Determine the [x, y] coordinate at the center of the cell enclosing the given text.  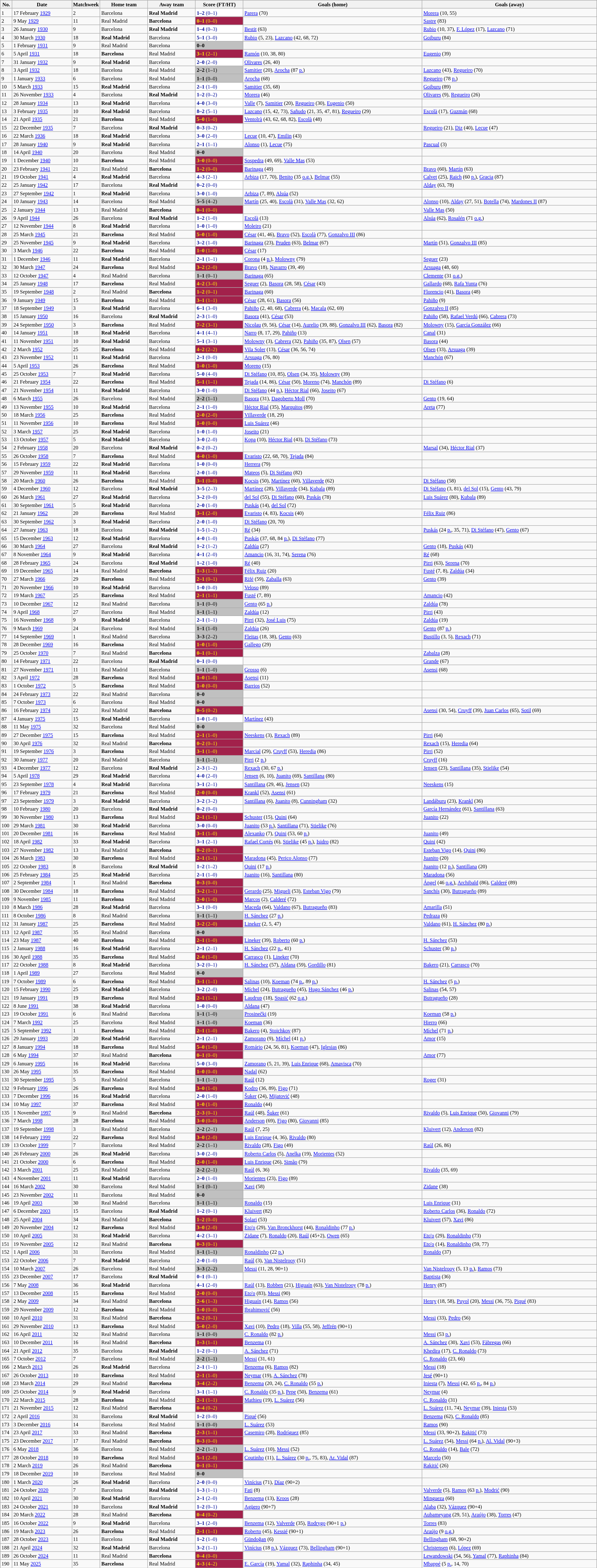
117 [6, 965]
39 [6, 324]
Bakero (4), Stoichkov (87) [333, 1030]
6 December 2003 [42, 1211]
Benzema (13), Kroos (28) [333, 1498]
138 [6, 1137]
27 March 1966 [42, 579]
124 [6, 1022]
15 January 1950 [42, 316]
Rafael Cortés (6), Stielike (45 p.), Isidro (82) [333, 841]
157 [6, 1293]
106 [6, 874]
Regueiro (78 p.) [509, 78]
0–2 (0–2) [219, 448]
Lazcano (15, 42, 73), Sañudo (21, 35, 47, 81), Regueiro (29) [333, 111]
Marcos (2), Calderé (72) [333, 899]
144 [6, 1186]
8 March 1986 [42, 907]
27 September 1942 [42, 193]
126 [6, 1039]
3–2 (1–0) [219, 242]
161 [6, 1326]
23 March 2014 [42, 1383]
Quini (42) [509, 841]
Zidane (38) [509, 1186]
185 [6, 1523]
19 September 1998 [42, 1129]
23 [6, 193]
102 [6, 841]
Sanchís (30), Butragueño (89) [509, 891]
18 April 1982 [42, 841]
Bellingham (68, 90+2) [509, 1539]
Hierro (66) [509, 1022]
189 [6, 1556]
30 September 1961 [42, 505]
Barinaga (65) [333, 275]
Gündoğan (6) [333, 1539]
Maradona (56) [509, 874]
1 October 1972 [42, 686]
10 January 1943 [42, 201]
0–3 (0–1) [219, 1244]
Roger (31) [509, 1080]
152 [6, 1252]
Gallego (29) [333, 645]
78 [6, 645]
4 November 2001 [42, 1178]
Prosinečki (19) [333, 1014]
62 [6, 513]
E. García (19), Yamal (32), Raphinha (34, 45) [333, 1564]
Gento (65 p.) [333, 603]
Messi (11, 28, 90+1) [333, 1268]
Ramón (10, 38, 80) [333, 54]
171 [6, 1408]
25 January 1942 [42, 185]
21 November 1954 [42, 390]
125 [6, 1030]
Mateos (5), Di Stéfano (82) [333, 472]
Roberto Carlos (36), Ronaldo (72) [509, 1211]
43 [6, 357]
22 December 1935 [42, 128]
Juanito (20) [509, 858]
23 May 1987 [42, 940]
Martín (25, 40), Escolà (31), Valle Mas (32, 62) [333, 201]
Schuster (30 p.) [509, 948]
Santillana (6), Juanito (8), Cunningham (32) [333, 801]
20 November 1966 [42, 587]
21 February 1954 [42, 382]
143 [6, 1178]
Fusté (7, 8), Zaldúa (34) [509, 571]
2–1 (2–0) [219, 1498]
105 [6, 866]
11 November 1951 [42, 341]
112 [6, 924]
2–1 (0–0) [219, 357]
H. Sánchez (22 p., 41) [333, 948]
Esteban Vigo (14), Quini (86) [509, 850]
Puskás (14), del Sol (72) [333, 505]
25 October 1970 [42, 653]
11 May 2025 [42, 1564]
16 October 2022 [42, 1523]
Juanito (16), Santillana (80) [333, 874]
30 November 1980 [42, 817]
Krankl (52), Asensi (61) [333, 792]
29 November 2010 [42, 1326]
176 [6, 1449]
C. Ronaldo (35 p.), Pepe (50), Benzema (61) [333, 1391]
14 February 1971 [42, 661]
5–1 (2–0) [219, 1457]
Maradona (45), Perico Alonso (77) [333, 858]
2 January 1988 [42, 948]
163 [6, 1342]
14 February 1999 [42, 1137]
Agüero (90+7) [333, 1506]
Rexach (15), Heredia (64) [509, 743]
4–2 (3–1) [219, 1235]
139 [6, 1145]
175 [6, 1441]
Samitier (35, 68) [333, 86]
60 [6, 497]
71 [6, 587]
Pirri (63), Serena (70) [509, 562]
97 [6, 801]
Raúl (48), Šuker (61) [333, 1112]
21 April 1935 [42, 119]
Rivaldo (28), Figo (49) [333, 1145]
21 October 2000 [42, 1162]
9 April 1968 [42, 612]
2 April 2016 [42, 1416]
Messi (33), Pedro (56) [509, 1318]
Juanito (12 p.), Santillana (20) [509, 866]
96 [6, 792]
56 [6, 464]
120 [6, 989]
25 October 2014 [42, 1391]
26 October 2024 [42, 1556]
7–2 (3–1) [219, 324]
18 March 1956 [42, 415]
Jensen (23), Santillana (35), Stielike (54) [509, 768]
23 February 1941 [42, 168]
Zaldúa (26) [333, 628]
Henry (87) [509, 1285]
Ré (34) [333, 530]
13 November 1955 [42, 407]
12 November 1944 [42, 226]
Pirri (64) [509, 735]
Asensi (11) [333, 677]
79 [6, 653]
Martínez (43) [333, 718]
Maceda (64), Valdano (67), Butragueño (83) [333, 907]
Luis Suárez (80), Kubala (89) [509, 497]
2–3 (1–1) [219, 1433]
del Sol (55), Di Stéfano (60), Puskás (78) [333, 497]
Manchón (67) [509, 357]
1 February 1931 [42, 45]
111 [6, 915]
81 [6, 669]
4 December 1960 [42, 488]
25 November 1945 [42, 242]
26 May 1995 [42, 1071]
Seguer (2), Basora (28, 58), César (43) [333, 283]
Matchweek [86, 4]
Evaristo (4, 83), Kocsis (40) [333, 513]
65 [6, 538]
24 October 2021 [42, 1506]
84 [6, 694]
Bravo (60), Martín (63) [509, 168]
Olsen (33), Arsuaga (39) [509, 349]
66 [6, 546]
Félix Ruiz (86) [509, 513]
134 [6, 1104]
99 [6, 817]
Benzema (1) [333, 1342]
César (28, 61), Basora (56) [333, 300]
20 November 2004 [42, 1227]
5–0 (2–0) [219, 1326]
Arbiza (7, 89), Alsúa (52) [333, 193]
3 February 1935 [42, 111]
2 September 1984 [42, 882]
113 [6, 932]
Romário (24, 56, 81), Koeman (47), Iglesias (86) [333, 1047]
1 November 1997 [42, 1112]
Neeskens (15) [509, 784]
10 May 1997 [42, 1104]
3 December 2016 [42, 1424]
Di Stéfano (10, 85), Olsen (34, 35), Molowny (39) [333, 374]
L. Suárez (53) [333, 1424]
22 October 1988 [42, 965]
Olivares (26, 40) [333, 62]
8 October 1986 [42, 915]
15 February 1990 [42, 989]
Samitier (20), Arocha (87 p.) [333, 70]
7 October 1973 [42, 702]
12 October 1947 [42, 275]
64 [6, 530]
Lecue (10, 47), Emilin (43) [333, 136]
Valle (7), Samitier (20), Regueiro (30), Eugenio (50) [333, 103]
Barinaga (49) [333, 168]
101 [6, 833]
74 [6, 612]
20 March 1960 [42, 480]
47 [6, 390]
50 [6, 415]
14 January 1951 [42, 333]
Zidane (7), Ronaldo (20), Raúl (45+2), Owen (65) [333, 1235]
12 April 1987 [42, 932]
Iniesta (7), Messi (42, 65 p., 84 p.) [509, 1383]
26 November 1933 [42, 94]
129 [6, 1063]
Mathieu (19), L. Suárez (56) [333, 1400]
L. Suárez (54), Messi (64 p.), Al. Vidal (90+3) [509, 1441]
107 [6, 882]
Away team [172, 4]
49 [6, 407]
Benzema (20, 24), C. Ronaldo (55 p.) [333, 1383]
184 [6, 1514]
Rivaldo (35, 69) [509, 1170]
Gento (39) [509, 579]
Valdano (61), H. Sánchez (80 p.) [509, 924]
1–5 (1–2) [219, 530]
83 [6, 686]
Pirri (43) [509, 612]
Pedraza (6) [509, 915]
3 March 1957 [42, 431]
3–2 (3–2) [219, 801]
Asensi (68) [509, 669]
52 [6, 431]
0–3 (0–2) [219, 128]
115 [6, 948]
80 [6, 661]
10 February 1980 [42, 809]
26 March 1983 [42, 858]
5–0 (3–0) [219, 1063]
23 December 2017 [42, 1441]
16 March 2002 [42, 1186]
Score (FT/HT) [219, 4]
4–0 (2–0) [219, 776]
76 [6, 628]
168 [6, 1383]
23 September 1979 [42, 801]
21 April 2012 [42, 1350]
4–2 (2–2) [219, 349]
0–4 (0–0) [219, 1556]
Martínez (28), Villaverde (34), Kubala (89) [333, 488]
Marsal (34), Héctor Rial (37) [509, 448]
5–0 (4–0) [219, 374]
Escolà (13) [333, 218]
Raúl (12) [333, 1080]
Laudrup (18), Spasić (62 o.g.) [333, 997]
Areta (77) [509, 407]
Roberto Carlos (5), Anelka (19), Morientes (52) [333, 1154]
10 December 2011 [42, 1342]
Kopa (10), Héctor Rial (43), Di Stéfano (73) [333, 439]
18 September 1949 [42, 308]
Arocha (68) [333, 78]
172 [6, 1416]
69 [6, 571]
8 January 1994 [42, 1047]
Arsuaga (48, 60) [509, 267]
104 [6, 858]
César (41, 46), Bravo (52), Escolà (77), Gonzalvo III (86) [333, 234]
23 December 2007 [42, 1276]
2–3 (1–0) [219, 316]
142 [6, 1170]
13 October 1999 [42, 1145]
Ventolrà (43, 62, 68, 82), Escolà (48) [333, 119]
19 March 2023 [42, 1531]
4 December 1977 [42, 768]
23 November 2002 [42, 1195]
17 February 1929 [42, 13]
Juanito (22) [509, 817]
Lineker (39), Roberto (60 p.) [333, 940]
A. Sánchez (30), Xavi (53), Fàbregas (66) [509, 1342]
0–5 (0–2) [219, 710]
Gonzalvo II (85) [509, 308]
7 October 2012 [42, 1359]
Landáburu (23), Krankl (36) [509, 801]
179 [6, 1474]
23 April 2017 [42, 1433]
Messi (53 p.) [509, 1334]
Amancio (16, 31, 74), Serena (76) [333, 554]
87 [6, 718]
153 [6, 1260]
30 March 1964 [42, 546]
23 September 1978 [42, 784]
Luis Enrique (4, 36), Rivaldo (80) [333, 1137]
Pirri (2 p.) [333, 759]
165 [6, 1359]
92 [6, 759]
19 September 1948 [42, 292]
Morera (46) [333, 94]
18 December 2019 [42, 1474]
Coutinho (11), L. Suárez (30 p., 75, 83), Ar. Vidal (87) [333, 1457]
Parera (70) [333, 13]
Carrasco (1), Lineker (70) [333, 956]
10 April 2010 [42, 1318]
1–3 (1–3) [219, 571]
133 [6, 1096]
Gento (19, 64) [509, 398]
Messi (31, 61) [333, 1359]
7 March 1992 [42, 1022]
30 March 1930 [42, 37]
Fleitas (18, 38), Gento (63) [333, 636]
Míchel (71 p.) [509, 1030]
Sospedra (49, 69), Valle Mas (53) [333, 160]
Goals (home) [333, 4]
Asensi (30, 54), Cruyff (39), Juan Carlos (65), Sotil (69) [509, 710]
7 December 1996 [42, 1096]
Gallardo (68), Rafa Yunta (76) [509, 283]
Regueiro (21), Diz (40), Lecue (47) [509, 128]
16 November 1968 [42, 620]
Ángel (46 o.g.), Archibald (86), Calderé (89) [509, 882]
Alexanko (7), Quini (53, 60 p.) [333, 833]
3 March 2001 [42, 1170]
4–3 (2–1) [219, 177]
Alonso (1), Lecue (75) [333, 144]
4–3 (4–2) [219, 1564]
Tejada (14, 86), César (50), Moreno (74), Manchón (89) [333, 382]
145 [6, 1195]
1 March 2020 [42, 1482]
Baptista (36) [509, 1276]
Aubameyang (29, 51), Araújo (38), Torres (47) [509, 1514]
27 November 1982 [42, 850]
Fati (8) [333, 1490]
118 [6, 973]
24 September 1950 [42, 324]
Arsuaga (76, 80) [333, 357]
Mbappé (5 p., 14, 70) [509, 1564]
45 [6, 374]
148 [6, 1219]
11 November 1956 [42, 423]
114 [6, 940]
C. Ronaldo (14), Bale (72) [509, 1449]
Amarilla (51) [509, 907]
2–6 (1–3) [219, 1301]
16 February 1974 [42, 710]
41 [6, 341]
Calvet (25), Raich (60 p.), Gracia (87) [509, 177]
Khedira (17), C. Ronaldo (73) [509, 1350]
147 [6, 1211]
151 [6, 1244]
Raúl (13), Robben (21), Higuaín (63), Van Nistelrooy (78 p.) [333, 1285]
Seguer (23) [509, 259]
156 [6, 1285]
2 March 1952 [42, 349]
89 [6, 735]
3–2 (0–1) [219, 965]
53 [6, 439]
90 [6, 743]
Pahiño (2, 40, 68), Cabrera (4), Macala (62, 69) [333, 308]
Di Stéfano (58) [509, 480]
167 [6, 1375]
28 January 1934 [42, 103]
19 September 1976 [42, 751]
7 March 1998 [42, 1120]
Ronaldo (15) [333, 1203]
Zaldúa (78) [509, 603]
26 October 1958 [42, 456]
Molowny (3), Cabrera (32), Pahiño (35, 87), Olsen (57) [333, 341]
2 February 1958 [42, 448]
16 April 2011 [42, 1334]
Florencio (41), Basora (48) [509, 292]
Corona (4 p.), Molowny (79) [333, 259]
94 [6, 776]
Amor (15) [509, 1039]
110 [6, 907]
Rubio (10, 37), F. López (17), Lazcano (71) [509, 29]
Martín (51), Gonzalvo III (85) [509, 242]
1–2 (0–2) [219, 94]
Evaristo (22, 68, 70), Tejada (84) [333, 456]
Benzema (12), Valverde (35), Rodrygo (90+1 p.) [333, 1523]
19 January 1991 [42, 997]
Fusté (7, 89) [333, 595]
58 [6, 480]
César (17) [333, 251]
146 [6, 1203]
11 May 1975 [42, 727]
Jensen (6, 10), Juanito (69), Santillana (80) [333, 776]
Pirri (32), José Luis (75) [333, 620]
31 January 1987 [42, 924]
Casemiro (28), Rodríguez (85) [333, 1433]
Bustillo (3, 5), Rexach (71) [509, 636]
Xavi (58) [333, 1186]
Neymar (19), A. Sánchez (78) [333, 1375]
27 December 1975 [42, 735]
Alonso (10), Alday (27, 51), Botella (74), Mardones II (87) [509, 201]
27 January 1963 [42, 530]
Aldana (47) [333, 1006]
108 [6, 891]
8–2 (5–1) [219, 111]
19 November 2005 [42, 1244]
9 April 1944 [42, 218]
Raúl (26, 86) [509, 1145]
2 January 1944 [42, 209]
3 April 1932 [42, 70]
Mingueza (60) [509, 1498]
Morera (10, 55) [509, 13]
Gento (18), Puskás (43) [509, 546]
9 February 1996 [42, 1088]
1 December 1940 [42, 160]
9 November 1985 [42, 899]
174 [6, 1433]
8 November 1964 [42, 554]
183 [6, 1506]
21 January 1962 [42, 513]
103 [6, 850]
42 [6, 349]
136 [6, 1120]
23 November 1952 [42, 357]
22 March 2015 [42, 1400]
Gerardo (25), Migueli (53), Esteban Vigo (79) [333, 891]
Eto'o (83), Messi (90) [333, 1293]
Juanito (53 p.), Santillana (71), Stielike (76) [333, 825]
A. Sánchez (71) [333, 1350]
Ré (68) [509, 554]
6–1 (3–0) [219, 308]
H. Sánchez (27 p.) [333, 915]
158 [6, 1301]
88 [6, 727]
Eto'o (14), Ronaldinho (59, 77) [509, 1244]
Vila Soler (13), César (36, 56, 74) [333, 349]
8 June 1991 [42, 1006]
132 [6, 1088]
29 March 1981 [42, 825]
3–4 (2–2) [219, 1383]
181 [6, 1490]
2–3 (0–1) [219, 1112]
48 [6, 398]
9 May 1929 [42, 21]
Bestit (63) [333, 29]
Benzema (6), Ramos (82) [333, 1367]
Santillana (29, 46), Jensen (32) [333, 784]
154 [6, 1268]
Benzema (62), C. Ronaldo (85) [509, 1416]
7 October 1989 [42, 981]
2 March 2013 [42, 1367]
3 April 1972 [42, 677]
10 December 1967 [42, 603]
C. Ronaldo (31) [509, 1400]
25 January 1948 [42, 283]
30 April 1988 [42, 956]
28 January 1940 [42, 144]
Zaldúa (12) [333, 612]
Barinaga (60) [333, 292]
Moleiro (21) [333, 226]
6 January 1995 [42, 1063]
28 October 2018 [42, 1457]
Rubio (5, 23), Lazcano (42, 68, 72) [333, 37]
Barinaga (23), Pruden (63), Belmar (67) [333, 242]
30 September 1962 [42, 522]
Pirri (52) [509, 751]
22 October 2006 [42, 1260]
2 May 2009 [42, 1301]
6 May 2018 [42, 1449]
30 September 1995 [42, 1080]
28 February 1965 [42, 562]
Raúl (3), Van Nistelrooy (51) [333, 1260]
Koeman (36) [333, 1022]
Eugenio (39) [509, 54]
Šuker (24), Mijatović (48) [333, 1096]
Home team [124, 4]
31 January 1932 [42, 62]
119 [6, 981]
Pascual (3) [509, 144]
57 [6, 472]
Morientes (23), Figo (89) [333, 1178]
182 [6, 1498]
13 December 2008 [42, 1293]
H. Sánchez (53) [509, 940]
128 [6, 1055]
Butragueño (28) [509, 997]
Lazcano (43), Regueiro (70) [509, 70]
Messi (18) [509, 1367]
Goiburu (89) [509, 86]
Luis Enrique (31) [509, 1203]
149 [6, 1227]
Ré (40) [333, 562]
30 April 1976 [42, 743]
24 October 2020 [42, 1490]
Rifé (59), Zaballa (63) [333, 579]
29 January 1993 [42, 1039]
4 January 1975 [42, 718]
Marcial (29), Cruyff (53), Heredia (86) [333, 751]
Torres (83) [509, 1523]
6 March 1955 [42, 398]
5 April 1978 [42, 776]
46 [6, 382]
Zaldúa (27) [333, 546]
Héctor Rial (35), Marquitos (89) [333, 407]
86 [6, 710]
H. Sánchez (57), Aldana (59), Gordillo (81) [333, 965]
3–5 (2–3) [219, 488]
14 September 1969 [42, 636]
C. Ronaldo (82 p.) [333, 1334]
180 [6, 1482]
91 [6, 751]
Valle Mas (50) [509, 209]
28 October 2023 [42, 1539]
54 [6, 448]
Escolà (17), Guzmán (68) [509, 111]
30 December 1984 [42, 891]
Quini (17 p.) [333, 866]
Ibrahimović (56) [333, 1309]
22 October 1983 [42, 866]
166 [6, 1367]
93 [6, 768]
5 April 1931 [42, 54]
160 [6, 1318]
2 March 2019 [42, 1465]
7 May 2008 [42, 1285]
H. Sánchez (5 p.) [509, 981]
25 October 1953 [42, 374]
Kodro (36, 89), Figo (71) [333, 1088]
Joseito (21) [333, 431]
5 March 1933 [42, 86]
Veloso (89) [333, 587]
Nadal (62) [333, 1071]
Félix Ruiz (20) [333, 571]
Date [42, 4]
Di Stéfano (6) [509, 382]
Cruyff (16) [509, 759]
10 April 2005 [42, 1235]
155 [6, 1276]
Raúl (6, 36) [333, 1170]
Marcelo (50) [509, 1457]
123 [6, 1014]
26 October 2013 [42, 1375]
141 [6, 1162]
98 [6, 809]
26 March 1961 [42, 497]
61 [6, 505]
187 [6, 1539]
25 April 2004 [42, 1219]
5 September 1992 [42, 1030]
Koeman (58 p.) [509, 1014]
Puskás (24 p., 35, 71), Di Stéfano (47), Gento (67) [509, 530]
170 [6, 1400]
30 January 1977 [42, 759]
63 [6, 522]
15 December 1963 [42, 538]
95 [6, 784]
Basora (31), Dagoberto Moll (70) [333, 398]
Gento (87 p.) [509, 628]
29 November 2009 [42, 1309]
Pahiño (9) [509, 300]
21 April 2024 [42, 1547]
Juanito (49) [509, 833]
5 April 1953 [42, 366]
3 March 1946 [42, 251]
1 January 1933 [42, 78]
Basora (44) [509, 341]
Vinícius (18 p.), Vázquez (73), Bellingham (90+1) [333, 1547]
Rivaldo (5), Luis Enrique (50), Giovanni (79) [509, 1112]
Piqué (56) [333, 1416]
77 [6, 636]
150 [6, 1235]
L. Suárez (11, 74), Neymar (39), Iniesta (53) [509, 1408]
5–1 (3–0) [219, 37]
4–2 (3–0) [219, 283]
20 March 2022 [42, 1514]
17 February 1979 [42, 792]
Salinas (10), Koeman (74 p., 89 p.) [333, 981]
44 [6, 366]
29 November 1959 [42, 472]
25 February 1984 [42, 874]
Neeskens (3), Rexach (89) [333, 735]
Eto'o (29), Van Bronckhorst (44), Ronaldinho (77 p.) [333, 1227]
4–1 (4–1) [219, 333]
Zamorano (9), Míchel (41 p.) [333, 1039]
164 [6, 1350]
Di Stéfano (44 p.), Héctor Rial (66), Joseito (67) [333, 390]
Neymar (4) [509, 1391]
24 February 1973 [42, 694]
177 [6, 1457]
Amor (77) [509, 1055]
19 October 1991 [42, 1014]
Canal (31) [509, 333]
9 January 1949 [42, 300]
Zamorano (5, 21, 39), Luis Enrique (68), Amavisca (70) [333, 1063]
19 April 2003 [42, 1203]
59 [6, 488]
22 March 1936 [42, 136]
85 [6, 702]
Puskás (37, 68, 84 p.), Di Stéfano (77) [333, 538]
Rakitić (26) [509, 1465]
5–1 (1–1) [219, 382]
2–3 (1–2) [219, 768]
55 [6, 456]
19 December 1965 [42, 571]
130 [6, 1071]
27 November 1971 [42, 669]
C. Ronaldo (23, 66) [509, 1359]
75 [6, 620]
Pahiño (58), Rafael Verdú (66), Cabrera (73) [509, 316]
3–2 (0–0) [219, 497]
L. Suárez (10), Messi (52) [333, 1449]
5–5 (4–2) [219, 201]
169 [6, 1391]
25 March 1945 [42, 234]
Van Nistelrooy (5, 13 p.), Ramos (73) [509, 1268]
9 March 1969 [42, 628]
Molowny (15), García González (66) [509, 324]
Míchel (24), Butragueño (45), Hugo Sánchez (46 p.) [333, 989]
82 [6, 677]
Grosso (6) [333, 669]
Kluivert (57), Xavi (86) [509, 1219]
Ronaldinho (22 p.) [333, 1252]
Araújo (9 o.g.) [509, 1531]
Villaverde (18, 29) [333, 415]
116 [6, 956]
Jesé (90+1) [509, 1375]
10 March 2007 [42, 1268]
121 [6, 997]
Henry (18, 58), Puyol (20), Messi (36, 75), Piqué (83) [509, 1301]
Arbiza (17, 70), Benito (35 o.g.), Belmar (55) [333, 177]
Schuster (15), Quini (64) [333, 817]
Messi (33, 90+2), Rakitić (73) [509, 1433]
19 October 1941 [42, 177]
173 [6, 1424]
10 April 2021 [42, 1498]
Solari (53) [333, 1219]
Alaba (32), Vázquez (90+4) [509, 1506]
1–4 (0–3) [219, 29]
68 [6, 562]
Raúl (7, 25) [333, 1129]
Sastre (83) [509, 21]
1 April 1989 [42, 973]
13 October 1957 [42, 439]
Rexach (30, 67 p.) [333, 768]
Christensen (6), López (69) [509, 1547]
14 April 1940 [42, 152]
Goals (away) [509, 4]
72 [6, 595]
140 [6, 1154]
Lewandowski (54, 56), Yamal (77), Raphinha (84) [509, 1556]
Alday (63, 78) [509, 185]
Kluivert (82) [333, 1211]
No. [6, 4]
73 [6, 603]
Herrera (79) [333, 464]
Valverde (5), Ramos (63 p.), Modrić (90) [509, 1490]
135 [6, 1112]
70 [6, 579]
Alsúa (62), Rosalén (71 o.g.) [509, 218]
Salinas (54, 57) [509, 989]
2–1 (0–1) [219, 579]
109 [6, 899]
122 [6, 1006]
188 [6, 1547]
Ronaldo (44) [333, 1104]
Zaldúa (19) [509, 620]
Goiburu (84) [509, 37]
Clemente (31 o.g.) [509, 275]
Barrios (52) [333, 686]
Zabalza (28) [509, 653]
Bravo (18), Navarro (39, 49) [333, 267]
5–1 (3–1) [219, 341]
1 December 1946 [42, 259]
190 [6, 1564]
Bakero (21), Carrasco (70) [509, 965]
4–0 (3–0) [219, 103]
Ramos (90) [509, 1424]
127 [6, 1047]
131 [6, 1080]
Grande (67) [509, 661]
186 [6, 1531]
Eto'o (29), Ronaldinho (73) [509, 1235]
1 April 2006 [42, 1252]
19 March 1967 [42, 595]
26 January 1930 [42, 29]
178 [6, 1465]
20 December 1981 [42, 833]
15 February 1959 [42, 464]
Kluivert (12), Anderson (82) [509, 1129]
Anderson (69), Figo (80), Giovanni (85) [333, 1120]
García Hernández (61), Santillana (63) [509, 809]
Basora (41), César (53) [333, 316]
Higuaín (14), Ramos (56) [333, 1301]
Nicolau (9, 56), César (14), Aurelio (39, 88), Gonzalvo III (62), Basora (82) [333, 324]
30 March 1947 [42, 267]
159 [6, 1309]
Narro (8, 17, 29), Pahiño (13) [333, 333]
Di Stéfano (20, 70) [333, 522]
Lineker (2, 5, 47) [333, 924]
51 [6, 423]
162 [6, 1334]
Luis Enrique (26), Simão (79) [333, 1162]
137 [6, 1129]
Luis Suárez (46) [333, 423]
Di Stéfano (3, 81), del Sol (15), Gento (43, 79) [509, 488]
Xavi (10), Pedro (18), Villa (55, 58), Jeffrén (90+1) [333, 1326]
Ronaldo (37) [509, 1252]
6 May 1994 [42, 1055]
Amancio (42) [509, 595]
21 November 2015 [42, 1408]
Moreno (15) [333, 366]
100 [6, 825]
Vinícius (71), Díaz (90+2) [333, 1482]
26 February 2000 [42, 1154]
Kocsis (50), Martínez (60), Villaverde (62) [333, 480]
67 [6, 554]
28 December 1969 [42, 645]
Olivares (9), Regueiro (26) [509, 94]
Roberto (45), Kessié (90+1) [333, 1531]
